Determine the [X, Y] coordinate at the center of the cell enclosing the given text.  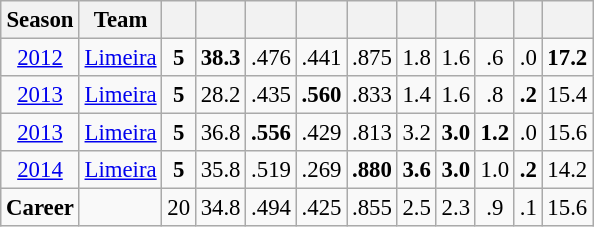
.6 [494, 58]
20 [178, 208]
3.2 [416, 133]
17.2 [567, 58]
.9 [494, 208]
Team [120, 20]
.494 [271, 208]
.476 [271, 58]
2.3 [456, 208]
38.3 [220, 58]
.441 [321, 58]
Season [40, 20]
15.4 [567, 95]
.833 [372, 95]
1.2 [494, 133]
.435 [271, 95]
.519 [271, 170]
.875 [372, 58]
.1 [528, 208]
1.0 [494, 170]
.556 [271, 133]
36.8 [220, 133]
34.8 [220, 208]
28.2 [220, 95]
.813 [372, 133]
1.4 [416, 95]
.855 [372, 208]
2014 [40, 170]
.8 [494, 95]
.269 [321, 170]
35.8 [220, 170]
2.5 [416, 208]
14.2 [567, 170]
.429 [321, 133]
3.6 [416, 170]
.425 [321, 208]
1.8 [416, 58]
.880 [372, 170]
2012 [40, 58]
.560 [321, 95]
Career [40, 208]
